Scan for the cell matching the given text and deliver its (x, y) coordinate at center. 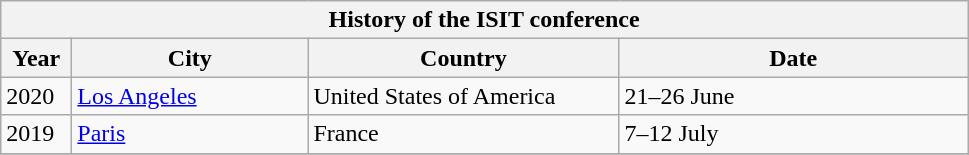
Los Angeles (190, 96)
21–26 June (794, 96)
2019 (36, 134)
Date (794, 58)
2020 (36, 96)
History of the ISIT conference (484, 20)
City (190, 58)
Year (36, 58)
Country (464, 58)
7–12 July (794, 134)
United States of America (464, 96)
France (464, 134)
Paris (190, 134)
